Pinpoint the cell where the given text exists, returning its [X, Y] midpoint coordinate. 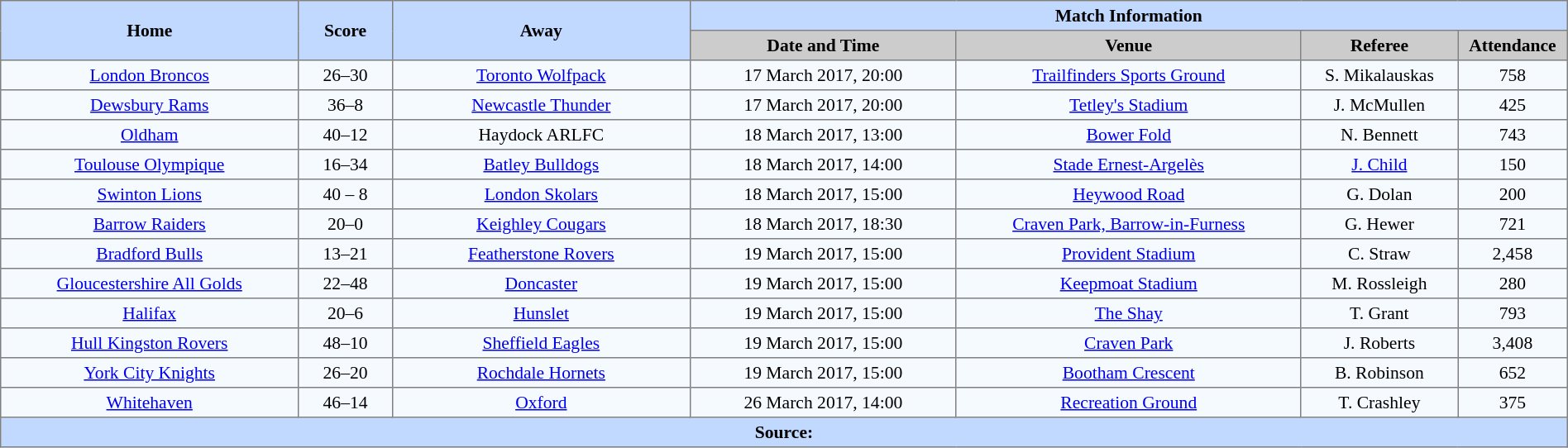
S. Mikalauskas [1379, 75]
Haydock ARLFC [541, 135]
Venue [1128, 45]
B. Robinson [1379, 373]
280 [1513, 284]
13–21 [346, 254]
743 [1513, 135]
18 March 2017, 18:30 [823, 224]
721 [1513, 224]
Source: [784, 432]
G. Dolan [1379, 194]
652 [1513, 373]
Swinton Lions [150, 194]
150 [1513, 164]
N. Bennett [1379, 135]
26 March 2017, 14:00 [823, 403]
40–12 [346, 135]
Hull Kingston Rovers [150, 343]
Match Information [1128, 16]
22–48 [346, 284]
Craven Park, Barrow-in-Furness [1128, 224]
Home [150, 31]
Provident Stadium [1128, 254]
York City Knights [150, 373]
Toronto Wolfpack [541, 75]
Date and Time [823, 45]
18 March 2017, 15:00 [823, 194]
Attendance [1513, 45]
Craven Park [1128, 343]
Bootham Crescent [1128, 373]
The Shay [1128, 313]
Score [346, 31]
36–8 [346, 105]
Referee [1379, 45]
Barrow Raiders [150, 224]
Doncaster [541, 284]
Gloucestershire All Golds [150, 284]
Oldham [150, 135]
T. Grant [1379, 313]
2,458 [1513, 254]
Away [541, 31]
T. Crashley [1379, 403]
Newcastle Thunder [541, 105]
Recreation Ground [1128, 403]
46–14 [346, 403]
Dewsbury Rams [150, 105]
Rochdale Hornets [541, 373]
793 [1513, 313]
48–10 [346, 343]
Keepmoat Stadium [1128, 284]
J. McMullen [1379, 105]
758 [1513, 75]
C. Straw [1379, 254]
G. Hewer [1379, 224]
Featherstone Rovers [541, 254]
Sheffield Eagles [541, 343]
Heywood Road [1128, 194]
J. Roberts [1379, 343]
375 [1513, 403]
Keighley Cougars [541, 224]
London Broncos [150, 75]
Bower Fold [1128, 135]
20–6 [346, 313]
Batley Bulldogs [541, 164]
London Skolars [541, 194]
425 [1513, 105]
40 – 8 [346, 194]
Stade Ernest-Argelès [1128, 164]
Hunslet [541, 313]
26–30 [346, 75]
Tetley's Stadium [1128, 105]
16–34 [346, 164]
18 March 2017, 13:00 [823, 135]
3,408 [1513, 343]
26–20 [346, 373]
Trailfinders Sports Ground [1128, 75]
18 March 2017, 14:00 [823, 164]
J. Child [1379, 164]
Whitehaven [150, 403]
200 [1513, 194]
M. Rossleigh [1379, 284]
Halifax [150, 313]
Oxford [541, 403]
Bradford Bulls [150, 254]
20–0 [346, 224]
Toulouse Olympique [150, 164]
